Find where the given text appears and provide that cell's center as [X, Y] coordinate. 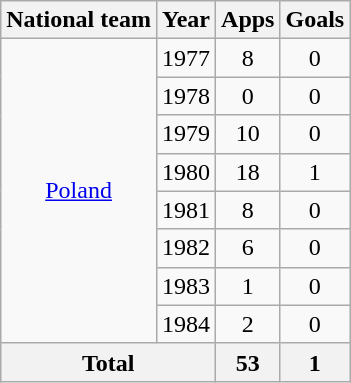
Total [108, 362]
2 [248, 324]
1980 [186, 172]
6 [248, 248]
18 [248, 172]
1983 [186, 286]
National team [79, 20]
Apps [248, 20]
1981 [186, 210]
Poland [79, 191]
1977 [186, 58]
Year [186, 20]
1984 [186, 324]
1982 [186, 248]
10 [248, 134]
Goals [315, 20]
1979 [186, 134]
53 [248, 362]
1978 [186, 96]
